Find where the given text appears and provide that cell's center as [x, y] coordinate. 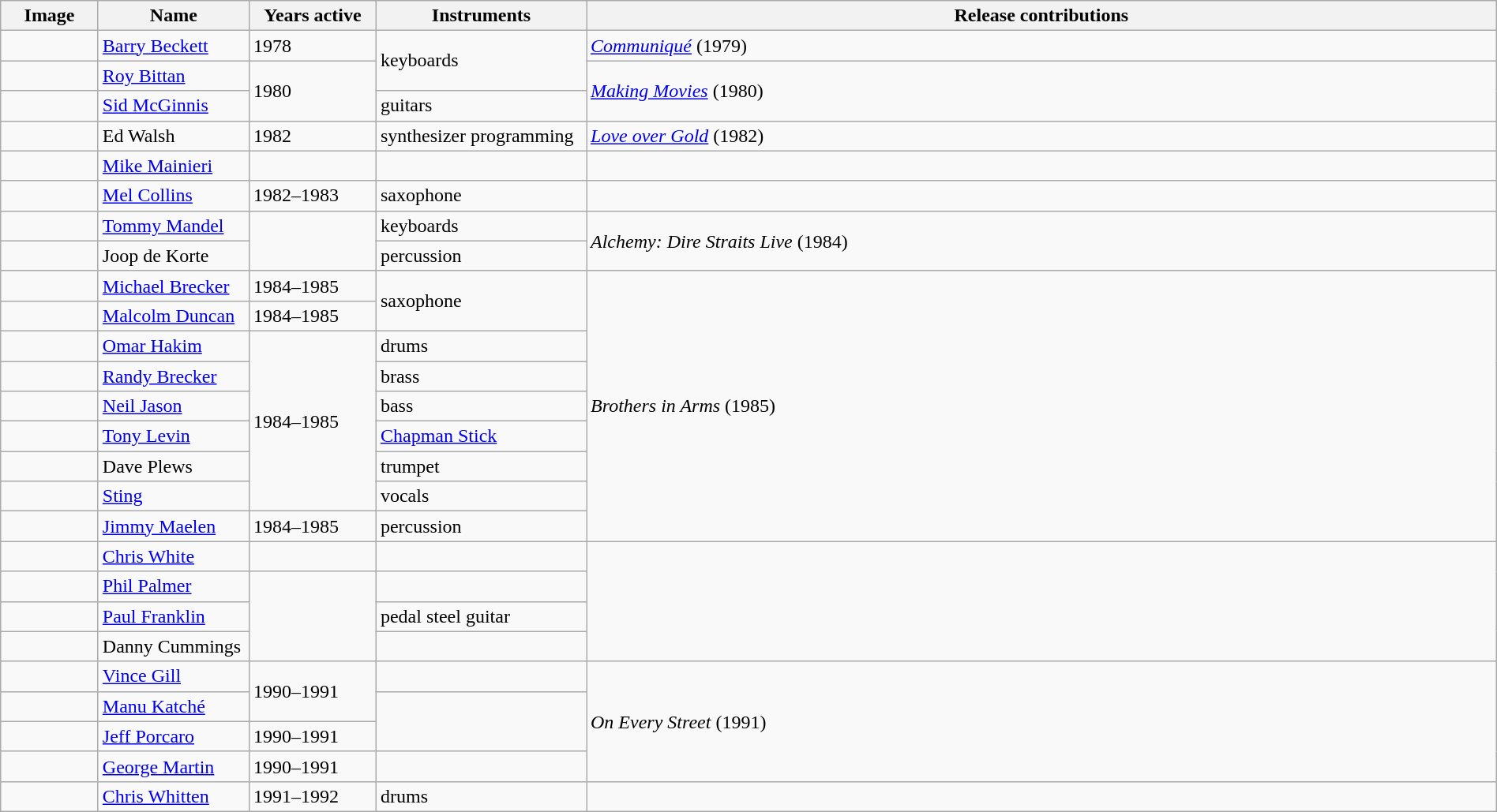
Name [174, 16]
George Martin [174, 766]
Paul Franklin [174, 616]
Tony Levin [174, 436]
synthesizer programming [481, 136]
vocals [481, 496]
Mel Collins [174, 196]
Barry Beckett [174, 46]
Instruments [481, 16]
1980 [313, 91]
Jimmy Maelen [174, 526]
Sting [174, 496]
brass [481, 376]
pedal steel guitar [481, 616]
Ed Walsh [174, 136]
1978 [313, 46]
Alchemy: Dire Straits Live (1984) [1041, 241]
Phil Palmer [174, 586]
Release contributions [1041, 16]
Vince Gill [174, 676]
On Every Street (1991) [1041, 721]
1982 [313, 136]
bass [481, 406]
1991–1992 [313, 796]
Image [50, 16]
1982–1983 [313, 196]
Jeff Porcaro [174, 736]
Michael Brecker [174, 286]
Neil Jason [174, 406]
Omar Hakim [174, 346]
Brothers in Arms (1985) [1041, 406]
Communiqué (1979) [1041, 46]
Randy Brecker [174, 376]
Chris White [174, 556]
Years active [313, 16]
Roy Bittan [174, 76]
Chapman Stick [481, 436]
Love over Gold (1982) [1041, 136]
Tommy Mandel [174, 226]
guitars [481, 106]
Danny Cummings [174, 646]
Joop de Korte [174, 256]
trumpet [481, 466]
Sid McGinnis [174, 106]
Chris Whitten [174, 796]
Malcolm Duncan [174, 316]
Making Movies (1980) [1041, 91]
Manu Katché [174, 706]
Mike Mainieri [174, 166]
Dave Plews [174, 466]
